Detect which cell encompasses the target text, then output its [X, Y] center coordinate. 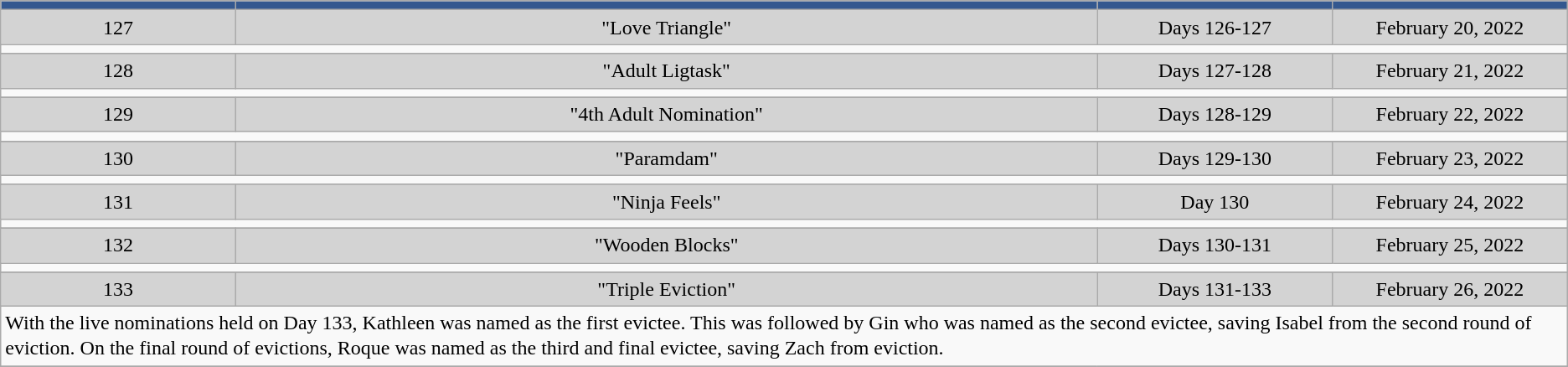
130 [119, 158]
"Ninja Feels" [667, 201]
Days 128-129 [1215, 114]
Days 129-130 [1215, 158]
"Adult Ligtask" [667, 70]
"Love Triangle" [667, 27]
February 23, 2022 [1451, 158]
129 [119, 114]
February 21, 2022 [1451, 70]
Days 127-128 [1215, 70]
February 24, 2022 [1451, 201]
Days 131-133 [1215, 290]
"Paramdam" [667, 158]
131 [119, 201]
133 [119, 290]
"Wooden Blocks" [667, 245]
132 [119, 245]
February 25, 2022 [1451, 245]
128 [119, 70]
February 20, 2022 [1451, 27]
Day 130 [1215, 201]
127 [119, 27]
Days 130-131 [1215, 245]
"4th Adult Nomination" [667, 114]
February 26, 2022 [1451, 290]
February 22, 2022 [1451, 114]
"Triple Eviction" [667, 290]
Days 126-127 [1215, 27]
